Determine the (X, Y) coordinate at the center of the cell enclosing the given text.  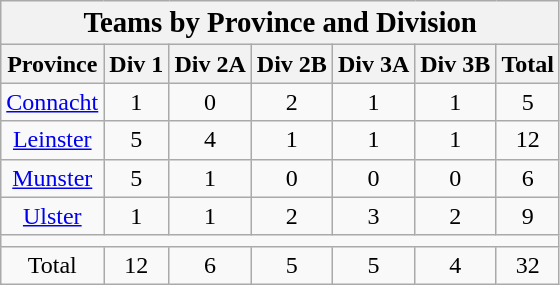
3 (373, 216)
Province (52, 64)
Ulster (52, 216)
9 (528, 216)
32 (528, 265)
Div 1 (136, 64)
Munster (52, 178)
Connacht (52, 102)
Leinster (52, 140)
Teams by Province and Division (280, 23)
Div 2B (292, 64)
Div 3B (456, 64)
Div 2A (210, 64)
Div 3A (373, 64)
